Locate the cell with the specified text and output its [X, Y] center coordinate. 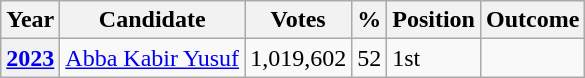
% [370, 20]
Year [30, 20]
Votes [298, 20]
52 [370, 58]
Candidate [152, 20]
Abba Kabir Yusuf [152, 58]
2023 [30, 58]
1,019,602 [298, 58]
Position [434, 20]
1st [434, 58]
Outcome [532, 20]
